Identify which cell holds the provided text, then report its (x, y) central coordinate. 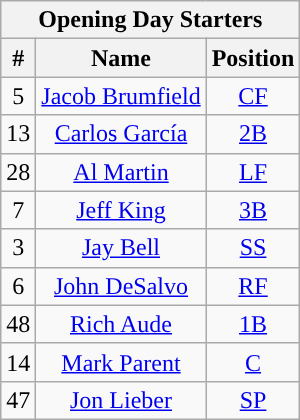
Rich Aude (121, 324)
1B (253, 324)
SS (253, 248)
Al Martin (121, 172)
John DeSalvo (121, 286)
Carlos García (121, 134)
7 (18, 210)
2B (253, 134)
Jeff King (121, 210)
LF (253, 172)
Position (253, 58)
47 (18, 400)
RF (253, 286)
Jay Bell (121, 248)
SP (253, 400)
CF (253, 96)
Mark Parent (121, 362)
48 (18, 324)
Jon Lieber (121, 400)
6 (18, 286)
Name (121, 58)
14 (18, 362)
5 (18, 96)
3B (253, 210)
Jacob Brumfield (121, 96)
13 (18, 134)
28 (18, 172)
C (253, 362)
3 (18, 248)
# (18, 58)
Opening Day Starters (150, 20)
